Find where the given text appears and provide that cell's center as (X, Y) coordinate. 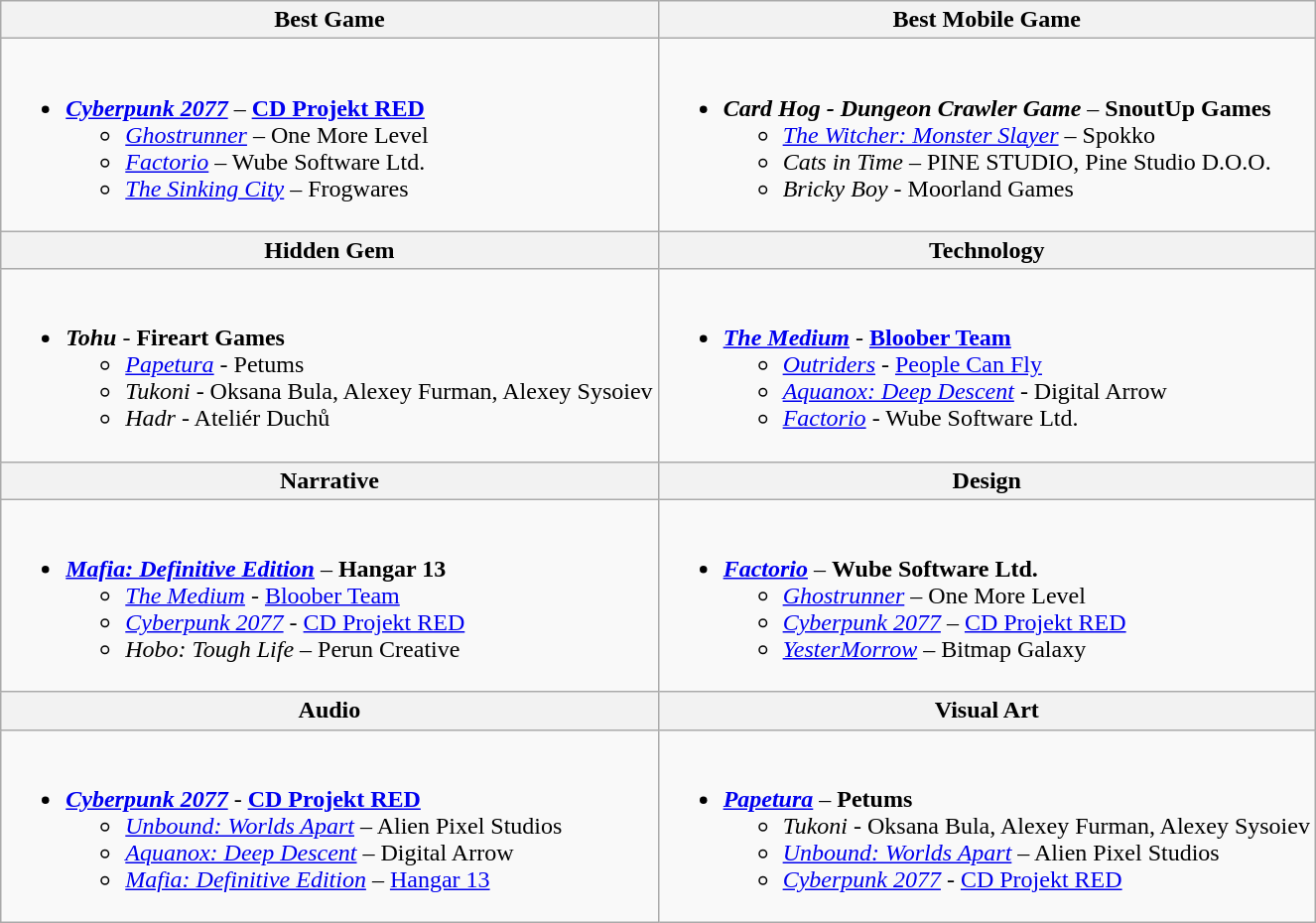
Factorio – Wube Software Ltd. Ghostrunner – One More Level Cyberpunk 2077 – CD Projekt RED YesterMorrow – Bitmap Galaxy (987, 595)
Design (987, 480)
The Medium - Bloober Team Outriders - People Can Fly Aquanox: Deep Descent - Digital Arrow Factorio - Wube Software Ltd. (987, 365)
Visual Art (987, 711)
Audio (329, 711)
Technology (987, 250)
Best Game (329, 20)
Tohu - Fireart Games Papetura - Petums Tukoni - Oksana Bula, Alexey Furman, Alexey Sysoiev Hadr - Ateliér Duchů (329, 365)
Cyberpunk 2077 – CD Projekt RED Ghostrunner – One More Level Factorio – Wube Software Ltd. The Sinking City – Frogwares (329, 135)
Best Mobile Game (987, 20)
Papetura – Petums Tukoni - Oksana Bula, Alexey Furman, Alexey Sysoiev Unbound: Worlds Apart – Alien Pixel Studios Cyberpunk 2077 - CD Projekt RED (987, 826)
Mafia: Definitive Edition – Hangar 13 The Medium - Bloober Team Cyberpunk 2077 - CD Projekt RED Hobo: Tough Life – Perun Creative (329, 595)
Hidden Gem (329, 250)
Narrative (329, 480)
